For the text-containing cell, return its midpoint in [x, y] coordinate format. 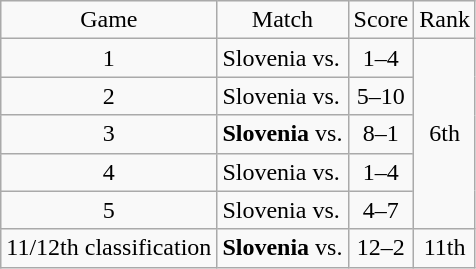
5 [109, 210]
5–10 [381, 96]
Rank [445, 20]
12–2 [381, 248]
6th [445, 134]
Game [109, 20]
8–1 [381, 134]
11th [445, 248]
2 [109, 96]
4–7 [381, 210]
4 [109, 172]
11/12th classification [109, 248]
Score [381, 20]
3 [109, 134]
1 [109, 58]
Match [282, 20]
